Extract the (X, Y) coordinate from the center of the cell holding the provided text.  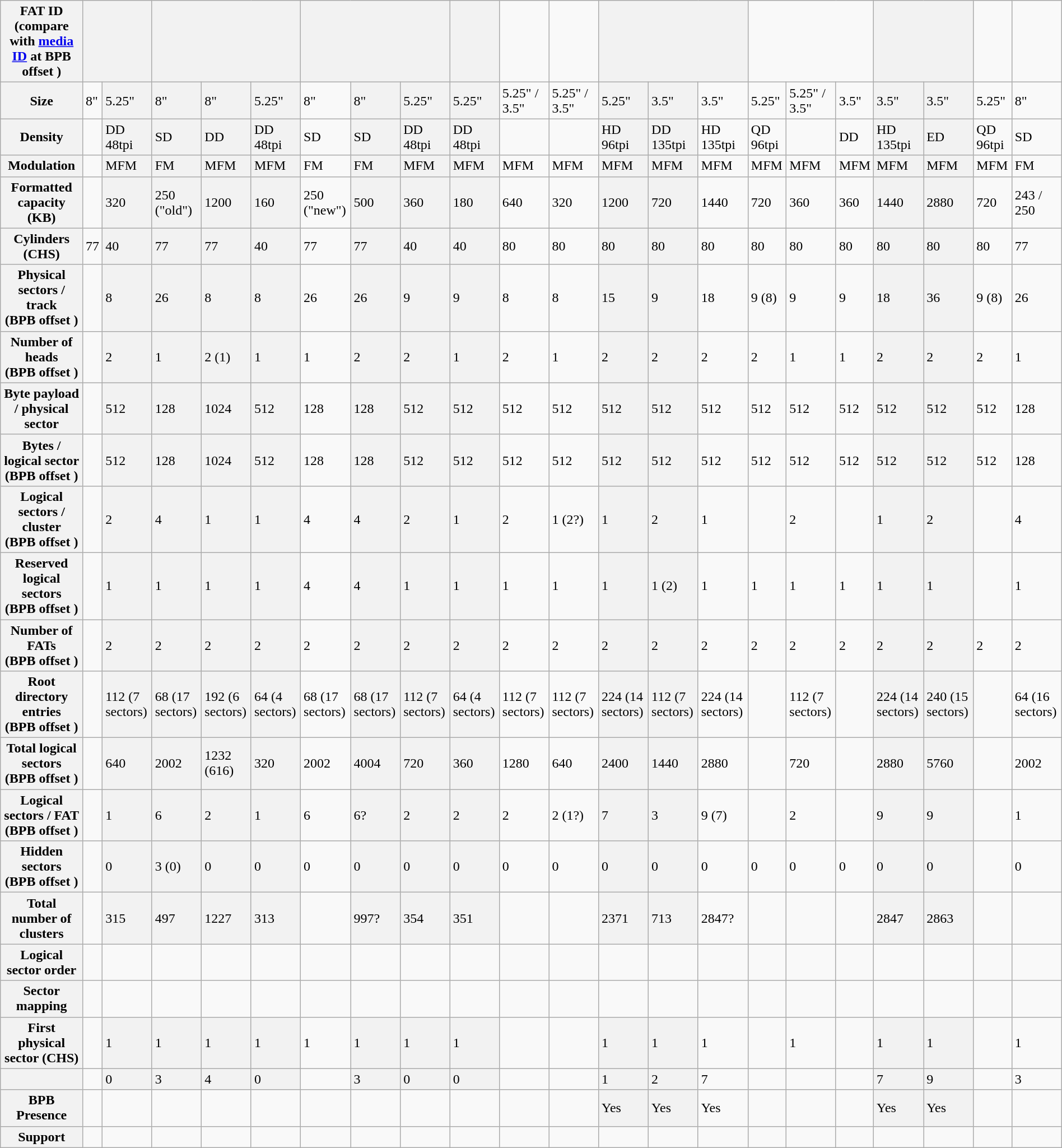
2 (1?) (574, 815)
HD 96tpi (623, 137)
Root directory entries (BPB offset ) (41, 705)
2 (1) (226, 357)
Density (41, 137)
Total number of clusters (41, 918)
Byte payload / physical sector (41, 408)
Modulation (41, 166)
FAT ID (compare with media ID at BPB offset ) (41, 41)
351 (474, 918)
BPB Presence (41, 1108)
250 ("old") (177, 202)
2847 (898, 918)
Total logical sectors (BPB offset ) (41, 764)
Logical sectors / cluster (BPB offset ) (41, 519)
First physical sector (CHS) (41, 1043)
713 (673, 918)
2400 (623, 764)
5760 (949, 764)
Number of heads (BPB offset ) (41, 357)
315 (128, 918)
Formatted capacity (KB) (41, 202)
Sector mapping (41, 998)
2847? (723, 918)
6? (375, 815)
9 (7) (723, 815)
Logical sector order (41, 963)
Physical sectors / track (BPB offset ) (41, 298)
1280 (524, 764)
Support (41, 1137)
ED (949, 137)
2371 (623, 918)
Hidden sectors (BPB offset ) (41, 867)
Cylinders (CHS) (41, 247)
1227 (226, 918)
2863 (949, 918)
DD 135tpi (673, 137)
354 (426, 918)
3 (0) (177, 867)
36 (949, 298)
997? (375, 918)
1 (2?) (574, 519)
243 / 250 (1036, 202)
313 (276, 918)
180 (474, 202)
250 ("new") (326, 202)
Reserved logical sectors (BPB offset ) (41, 586)
Logical sectors / FAT (BPB offset ) (41, 815)
160 (276, 202)
4004 (375, 764)
1 (2) (673, 586)
1232 (616) (226, 764)
Size (41, 101)
15 (623, 298)
192 (6 sectors) (226, 705)
500 (375, 202)
Number of FATs (BPB offset ) (41, 645)
240 (15 sectors) (949, 705)
64 (16 sectors) (1036, 705)
Bytes / logical sector (BPB offset ) (41, 460)
497 (177, 918)
